Pinpoint the cell where the given text exists, returning its [X, Y] midpoint coordinate. 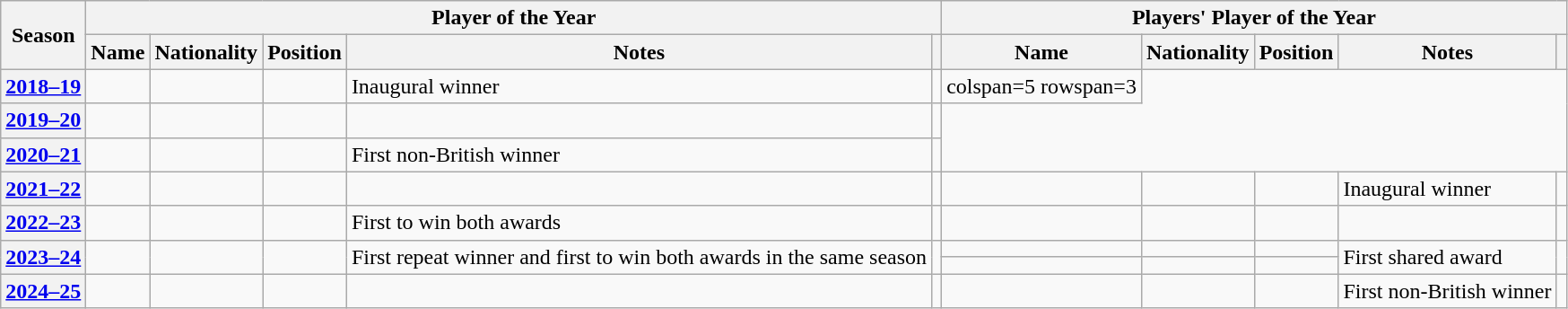
2023–24 [43, 257]
Players' Player of the Year [1254, 18]
2019–20 [43, 120]
2021–22 [43, 189]
2018–19 [43, 86]
2020–21 [43, 154]
2022–23 [43, 223]
Player of the Year [514, 18]
colspan=5 rowspan=3 [1042, 86]
2024–25 [43, 291]
First to win both awards [639, 223]
Season [43, 35]
First repeat winner and first to win both awards in the same season [639, 257]
First shared award [1448, 257]
